Capture the cell that displays the provided text and extract its (x, y) central coordinate. 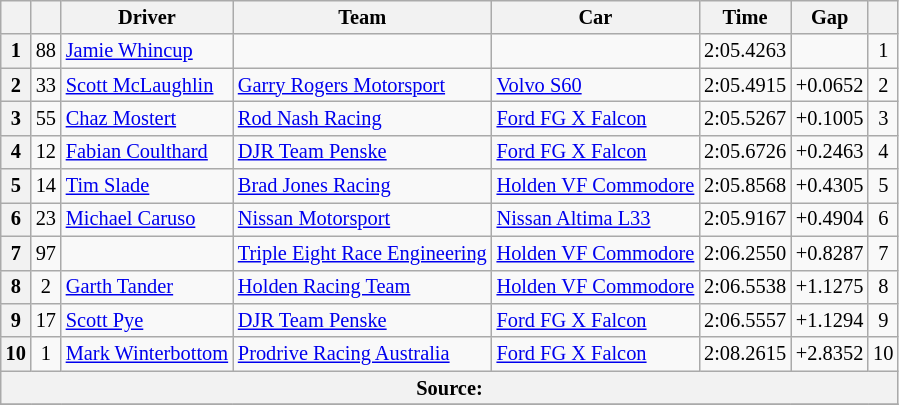
Jamie Whincup (147, 51)
23 (46, 219)
Time (745, 17)
2:06.2550 (745, 253)
Triple Eight Race Engineering (362, 253)
97 (46, 253)
14 (46, 186)
+2.8352 (830, 354)
Fabian Coulthard (147, 152)
Holden Racing Team (362, 287)
Scott Pye (147, 320)
Gap (830, 17)
+1.1275 (830, 287)
2:06.5557 (745, 320)
Mark Winterbottom (147, 354)
Prodrive Racing Australia (362, 354)
2:05.9167 (745, 219)
+0.0652 (830, 85)
12 (46, 152)
2:05.8568 (745, 186)
Rod Nash Racing (362, 118)
Brad Jones Racing (362, 186)
+1.1294 (830, 320)
88 (46, 51)
+0.2463 (830, 152)
Scott McLaughlin (147, 85)
Volvo S60 (596, 85)
2:05.5267 (745, 118)
Garth Tander (147, 287)
2:05.4915 (745, 85)
33 (46, 85)
17 (46, 320)
Michael Caruso (147, 219)
+0.4305 (830, 186)
+0.4904 (830, 219)
2:05.4263 (745, 51)
+0.8287 (830, 253)
Nissan Motorsport (362, 219)
Garry Rogers Motorsport (362, 85)
Driver (147, 17)
Nissan Altima L33 (596, 219)
Source: (450, 388)
Team (362, 17)
Car (596, 17)
55 (46, 118)
2:06.5538 (745, 287)
Tim Slade (147, 186)
Chaz Mostert (147, 118)
2:05.6726 (745, 152)
2:08.2615 (745, 354)
+0.1005 (830, 118)
